From the cell containing the given text, extract its center point as [x, y] coordinate. 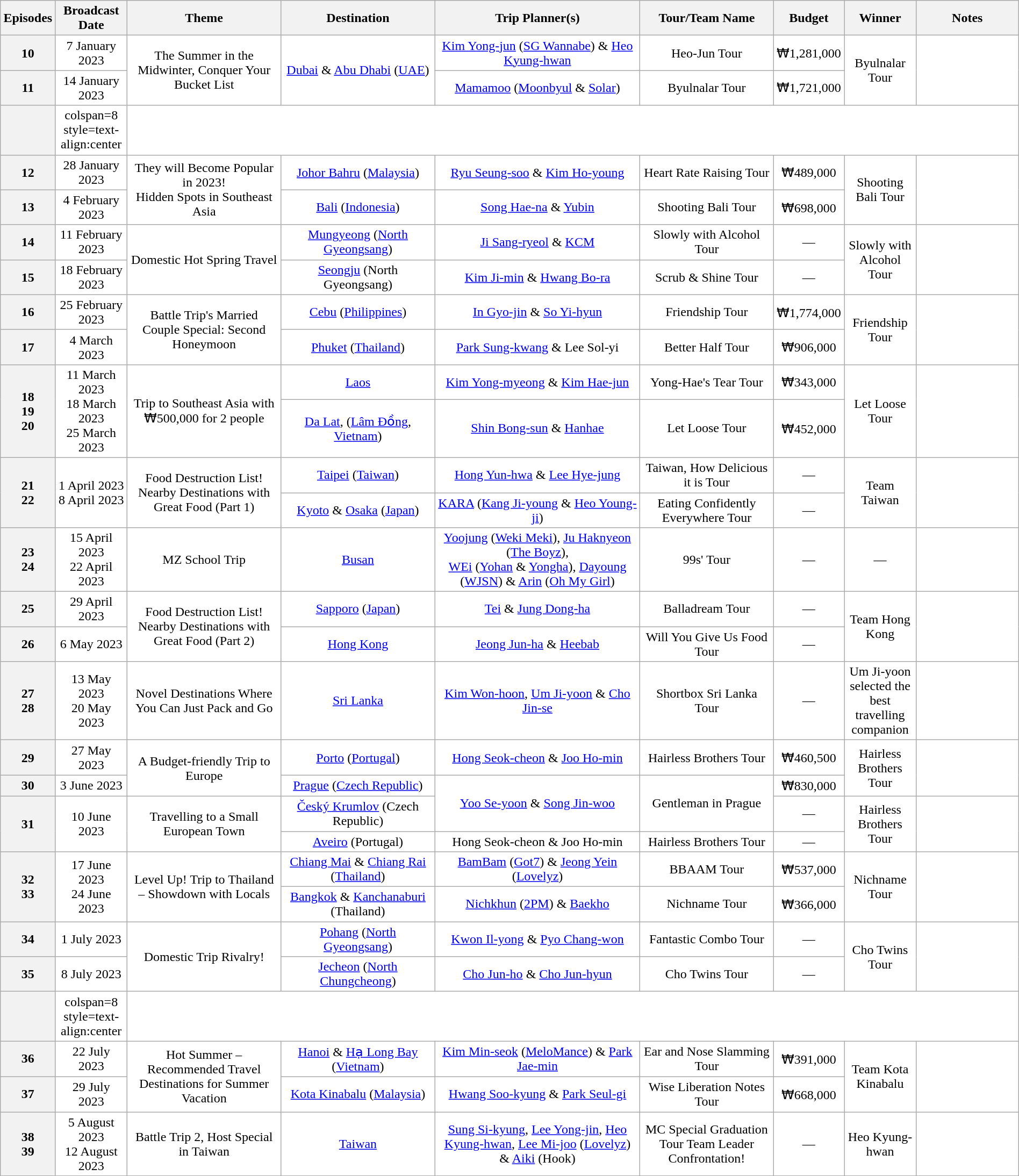
25 [28, 609]
Heo-Jun Tour [707, 53]
Ear and Nose Slamming Tour [707, 1059]
MZ School Trip [204, 560]
₩452,000 [809, 429]
Tour/Team Name [707, 18]
Hanoi & Hạ Long Bay (Vietnam) [358, 1059]
₩537,000 [809, 870]
11 February 2023 [91, 242]
Winner [880, 18]
3 June 2023 [91, 786]
Taiwan [358, 1144]
Balladream Tour [707, 609]
Will You Give Us Food Tour [707, 644]
29 [28, 758]
Chiang Mai & Chiang Rai (Thailand) [358, 870]
In Gyo-jin & So Yi-hyun [537, 312]
29 July 2023 [91, 1094]
4 February 2023 [91, 207]
Hot Summer – Recommended Travel Destinations for Summer Vacation [204, 1077]
BBAAM Tour [707, 870]
Yoo Se-yoon & Song Jin-woo [537, 803]
Scrub & Shine Tour [707, 277]
Novel Destinations Where You Can Just Pack and Go [204, 701]
1 April 20238 April 2023 [91, 492]
17 [28, 347]
13 May 202320 May 2023 [91, 701]
Tei & Jung Dong-ha [537, 609]
₩906,000 [809, 347]
BamBam (Got7) & Jeong Yein (Lovelyz) [537, 870]
Heo Kyung-hwan [880, 1144]
36 [28, 1059]
27 May 2023 [91, 758]
Battle Trip 2, Host Special in Taiwan [204, 1144]
29 April 2023 [91, 609]
Jecheon (North Chungcheong) [358, 974]
Jeong Jun-ha & Heebab [537, 644]
Shin Bong-sun & Hanhae [537, 429]
Destination [358, 18]
14 [28, 242]
MC Special Graduation Tour Team Leader Confrontation! [707, 1144]
Food Destruction List!Nearby Destinations with Great Food (Part 1) [204, 492]
6 May 2023 [91, 644]
Taiwan, How Delicious it is Tour [707, 475]
11 March 202318 March 202325 March 2023 [91, 411]
13 [28, 207]
4 March 2023 [91, 347]
₩830,000 [809, 786]
Episodes [28, 18]
₩366,000 [809, 904]
₩489,000 [809, 172]
Sri Lanka [358, 701]
15 [28, 277]
Kwon Il-yong & Pyo Chang-won [537, 940]
₩1,721,000 [809, 88]
Travelling to a Small European Town [204, 823]
Cho Jun-ho & Cho Jun-hyun [537, 974]
Mamamoo (Moonbyul & Solar) [537, 88]
22 July 2023 [91, 1059]
Dubai & Abu Dhabi (UAE) [358, 70]
1 July 2023 [91, 940]
Seongju (North Gyeongsang) [358, 277]
Pohang (North Gyeongsang) [358, 940]
11 [28, 88]
3839 [28, 1144]
Ryu Seung-soo & Kim Ho-young [537, 172]
Team Hong Kong [880, 627]
Yong-Hae's Tear Tour [707, 382]
Level Up! Trip to Thailand – Showdown with Locals [204, 887]
37 [28, 1094]
26 [28, 644]
181920 [28, 411]
2324 [28, 560]
Wise Liberation Notes Tour [707, 1094]
Kota Kinabalu (Malaysia) [358, 1094]
Johor Bahru (Malaysia) [358, 172]
Park Sung-kwang & Lee Sol-yi [537, 347]
Shortbox Sri Lanka Tour [707, 701]
₩698,000 [809, 207]
Kim Yong-myeong & Kim Hae-jun [537, 382]
A Budget-friendly Trip to Europe [204, 769]
Sapporo (Japan) [358, 609]
₩391,000 [809, 1059]
Ji Sang-ryeol & KCM [537, 242]
₩460,500 [809, 758]
Taipei (Taiwan) [358, 475]
2728 [28, 701]
Busan [358, 560]
Hong Yun-hwa & Lee Hye-jung [537, 475]
Team Kota Kinabalu [880, 1077]
17 June 202324 June 2023 [91, 887]
₩668,000 [809, 1094]
3233 [28, 887]
Team Taiwan [880, 492]
Prague (Czech Republic) [358, 786]
16 [28, 312]
7 January 2023 [91, 53]
Bangkok & Kanchanaburi (Thailand) [358, 904]
₩1,774,000 [809, 312]
Gentleman in Prague [707, 803]
Um Ji-yoon selected the best travelling companion [880, 701]
Kim Ji-min & Hwang Bo-ra [537, 277]
31 [28, 823]
Hong Kong [358, 644]
Theme [204, 18]
Bali (Indonesia) [358, 207]
The Summer in the Midwinter, Conquer Your Bucket List [204, 70]
35 [28, 974]
Trip to Southeast Asia with ₩500,000 for 2 people [204, 411]
Laos [358, 382]
10 [28, 53]
30 [28, 786]
12 [28, 172]
Broadcast Date [91, 18]
Fantastic Combo Tour [707, 940]
28 January 2023 [91, 172]
They will Become Popular in 2023!Hidden Spots in Southeast Asia [204, 190]
Cebu (Philippines) [358, 312]
₩343,000 [809, 382]
Porto (Portugal) [358, 758]
Sung Si-kyung, Lee Yong-jin, Heo Kyung-hwan, Lee Mi-joo (Lovelyz) & Aiki (Hook) [537, 1144]
Food Destruction List!Nearby Destinations with Great Food (Part 2) [204, 627]
8 July 2023 [91, 974]
Nichkhun (2PM) & Baekho [537, 904]
Notes [967, 18]
Eating Confidently Everywhere Tour [707, 510]
Hwang Soo-kyung & Park Seul-gi [537, 1094]
Kim Won-hoon, Um Ji-yoon & Cho Jin-se [537, 701]
2122 [28, 492]
Domestic Trip Rivalry! [204, 957]
34 [28, 940]
10 June 2023 [91, 823]
5 August 202312 August 2023 [91, 1144]
Český Krumlov (Czech Republic) [358, 814]
Budget [809, 18]
Heart Rate Raising Tour [707, 172]
Better Half Tour [707, 347]
Da Lat, (Lâm Đồng, Vietnam) [358, 429]
18 February 2023 [91, 277]
99s' Tour [707, 560]
Kim Yong-jun (SG Wannabe) & Heo Kyung-hwan [537, 53]
Song Hae-na & Yubin [537, 207]
Battle Trip's Married Couple Special: Second Honeymoon [204, 329]
KARA (Kang Ji-young & Heo Young-ji) [537, 510]
Kim Min-seok (MeloMance) & Park Jae-min [537, 1059]
15 April 202322 April 2023 [91, 560]
₩1,281,000 [809, 53]
Trip Planner(s) [537, 18]
Mungyeong (North Gyeongsang) [358, 242]
Domestic Hot Spring Travel [204, 260]
25 February 2023 [91, 312]
Kyoto & Osaka (Japan) [358, 510]
14 January 2023 [91, 88]
Aveiro (Portugal) [358, 841]
Yoojung (Weki Meki), Ju Haknyeon (The Boyz),WEi (Yohan & Yongha), Dayoung (WJSN) & Arin (Oh My Girl) [537, 560]
Phuket (Thailand) [358, 347]
